Capture the cell that displays the provided text and extract its (x, y) central coordinate. 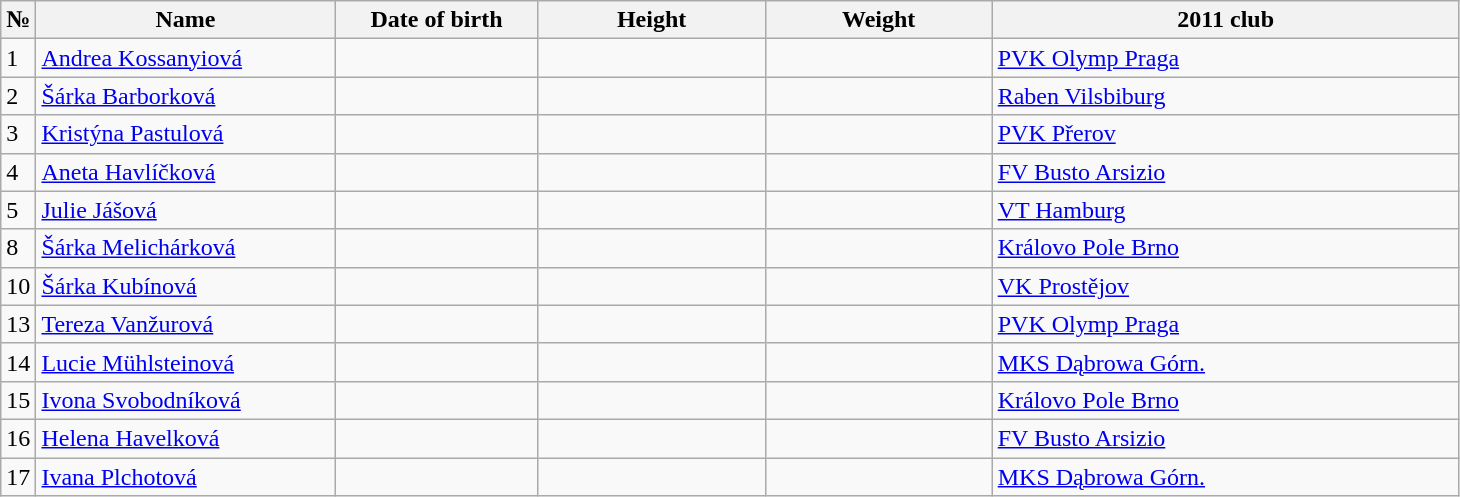
Name (186, 20)
3 (18, 134)
Lucie Mühlsteinová (186, 362)
2011 club (1226, 20)
VK Prostějov (1226, 286)
16 (18, 438)
5 (18, 210)
№ (18, 20)
Weight (878, 20)
Šárka Kubínová (186, 286)
15 (18, 400)
10 (18, 286)
PVK Přerov (1226, 134)
14 (18, 362)
Aneta Havlíčková (186, 172)
Julie Jášová (186, 210)
Helena Havelková (186, 438)
Tereza Vanžurová (186, 324)
Ivona Svobodníková (186, 400)
Andrea Kossanyiová (186, 58)
Ivana Plchotová (186, 477)
Raben Vilsbiburg (1226, 96)
13 (18, 324)
8 (18, 248)
Kristýna Pastulová (186, 134)
Height (652, 20)
1 (18, 58)
4 (18, 172)
2 (18, 96)
Date of birth (436, 20)
Šárka Barborková (186, 96)
Šárka Melichárková (186, 248)
VT Hamburg (1226, 210)
17 (18, 477)
